Identify which cell holds the provided text, then report its [X, Y] central coordinate. 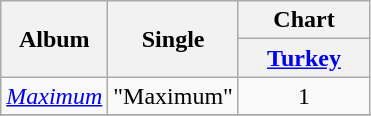
Single [174, 39]
Turkey [304, 58]
"Maximum" [174, 96]
Album [54, 39]
Chart [304, 20]
1 [304, 96]
Maximum [54, 96]
